From the cell containing the given text, extract its center point as (x, y) coordinate. 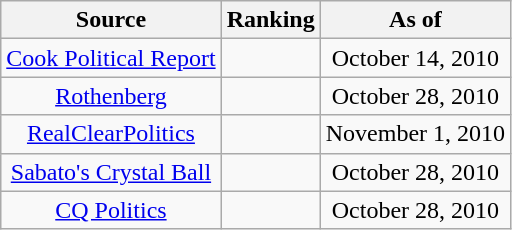
As of (415, 20)
November 1, 2010 (415, 134)
Rothenberg (111, 96)
RealClearPolitics (111, 134)
Sabato's Crystal Ball (111, 172)
Source (111, 20)
Ranking (270, 20)
Cook Political Report (111, 58)
October 14, 2010 (415, 58)
CQ Politics (111, 210)
